For the text-containing cell, return its midpoint in (X, Y) coordinate format. 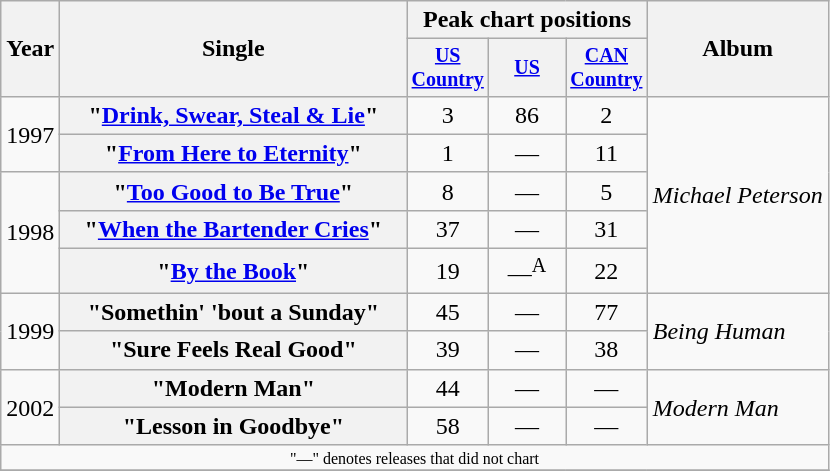
"From Here to Eternity" (234, 153)
"Somethin' 'bout a Sunday" (234, 312)
86 (528, 115)
2 (607, 115)
39 (448, 350)
8 (448, 191)
1997 (30, 134)
45 (448, 312)
3 (448, 115)
Single (234, 49)
Year (30, 49)
22 (607, 272)
Peak chart positions (527, 20)
US (528, 68)
"Drink, Swear, Steal & Lie" (234, 115)
1 (448, 153)
"Sure Feels Real Good" (234, 350)
1999 (30, 331)
US Country (448, 68)
"When the Bartender Cries" (234, 229)
"By the Book" (234, 272)
44 (448, 388)
—A (528, 272)
"Too Good to Be True" (234, 191)
5 (607, 191)
19 (448, 272)
58 (448, 426)
38 (607, 350)
Michael Peterson (738, 194)
Modern Man (738, 407)
CAN Country (607, 68)
37 (448, 229)
11 (607, 153)
"—" denotes releases that did not chart (414, 457)
1998 (30, 232)
31 (607, 229)
2002 (30, 407)
Album (738, 49)
Being Human (738, 331)
"Lesson in Goodbye" (234, 426)
"Modern Man" (234, 388)
77 (607, 312)
